Output the [x, y] coordinate of the center of the cell containing the given text.  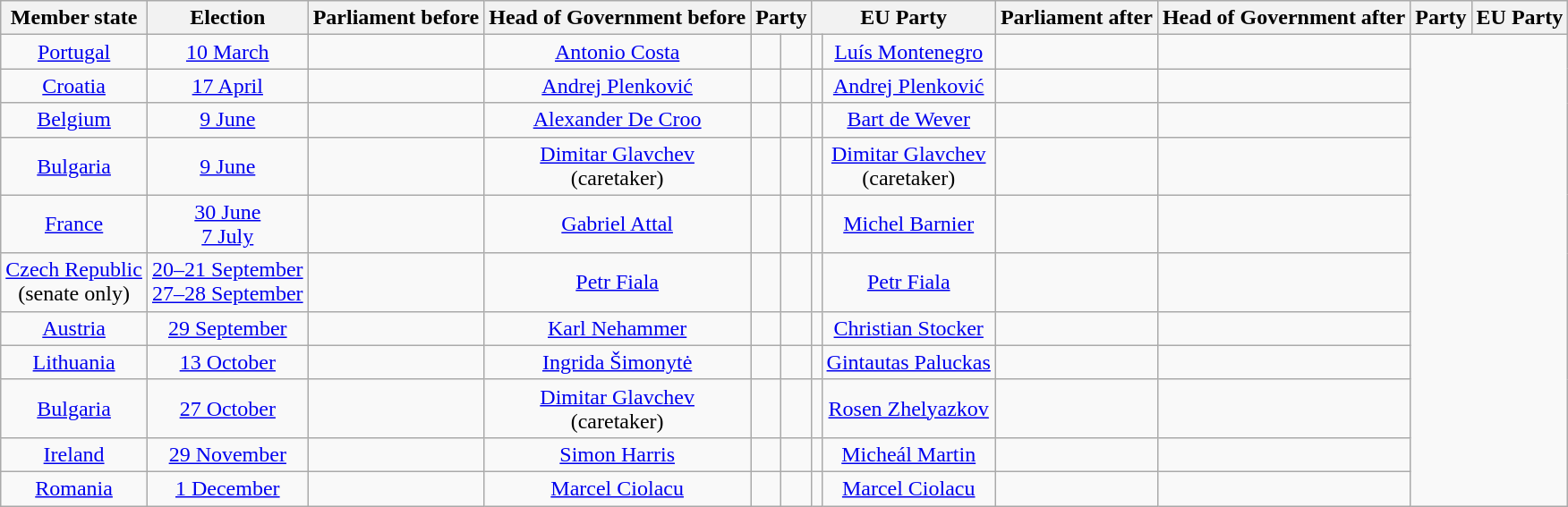
Romania [74, 488]
Luís Montenegro [908, 52]
Parliament after [1076, 18]
Rosen Zhelyazkov [908, 408]
30 June7 July [227, 224]
France [74, 224]
Belgium [74, 120]
17 April [227, 86]
27 October [227, 408]
1 December [227, 488]
Austria [74, 328]
Ingrida Šimonytė [618, 362]
Christian Stocker [908, 328]
20–21 September27–28 September [227, 283]
Election [227, 18]
Head of Government before [618, 18]
Michel Barnier [908, 224]
Croatia [74, 86]
Ireland [74, 454]
Antonio Costa [618, 52]
13 October [227, 362]
Karl Nehammer [618, 328]
Gintautas Paluckas [908, 362]
Gabriel Attal [618, 224]
29 November [227, 454]
Member state [74, 18]
Simon Harris [618, 454]
Micheál Martin [908, 454]
29 September [227, 328]
Lithuania [74, 362]
Bart de Wever [908, 120]
Portugal [74, 52]
10 March [227, 52]
Head of Government after [1283, 18]
Alexander De Croo [618, 120]
Czech Republic(senate only) [74, 283]
Parliament before [396, 18]
